Determine the (x, y) coordinate at the center of the cell enclosing the given text.  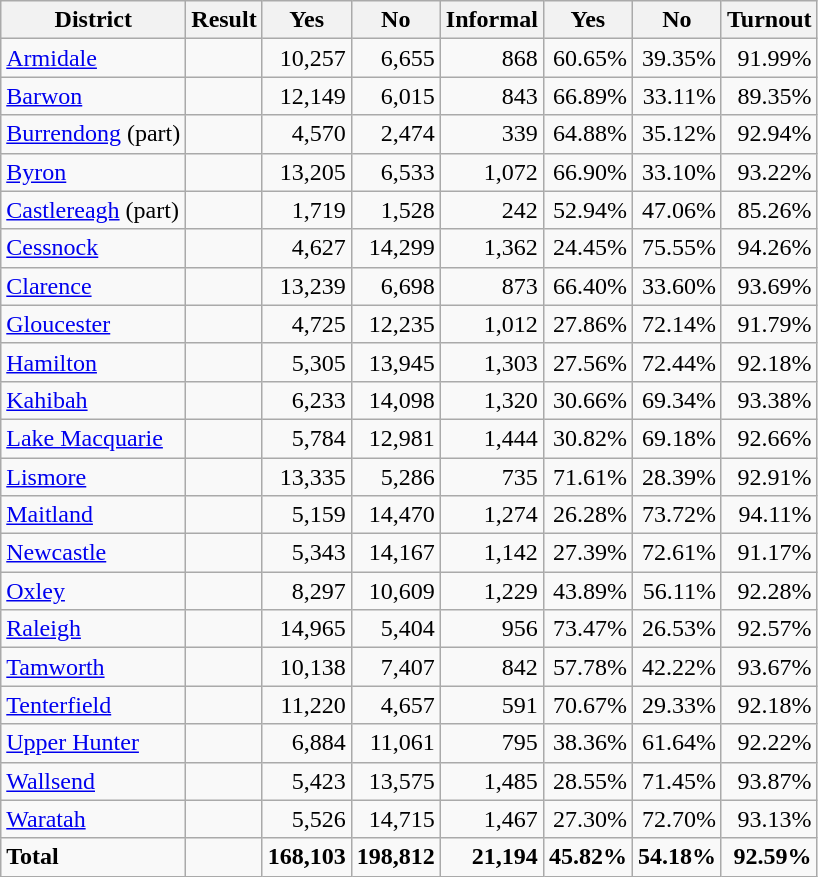
Barwon (94, 96)
Oxley (94, 591)
73.72% (676, 515)
Lake Macquarie (94, 438)
1,072 (492, 172)
91.79% (769, 324)
Turnout (769, 20)
Result (224, 20)
5,404 (396, 629)
168,103 (306, 857)
72.14% (676, 324)
94.11% (769, 515)
Tamworth (94, 667)
11,061 (396, 743)
30.66% (588, 400)
13,575 (396, 781)
57.78% (588, 667)
843 (492, 96)
6,884 (306, 743)
591 (492, 705)
5,526 (306, 819)
72.44% (676, 362)
27.86% (588, 324)
66.90% (588, 172)
735 (492, 477)
Castlereagh (part) (94, 210)
District (94, 20)
61.64% (676, 743)
Cessnock (94, 248)
1,485 (492, 781)
1,362 (492, 248)
70.67% (588, 705)
Newcastle (94, 553)
92.91% (769, 477)
Maitland (94, 515)
6,533 (396, 172)
4,725 (306, 324)
69.18% (676, 438)
10,609 (396, 591)
92.28% (769, 591)
13,205 (306, 172)
56.11% (676, 591)
27.56% (588, 362)
39.35% (676, 58)
12,235 (396, 324)
6,233 (306, 400)
66.40% (588, 286)
1,467 (492, 819)
5,305 (306, 362)
4,570 (306, 134)
93.67% (769, 667)
43.89% (588, 591)
13,239 (306, 286)
92.57% (769, 629)
30.82% (588, 438)
1,229 (492, 591)
93.87% (769, 781)
6,015 (396, 96)
242 (492, 210)
33.11% (676, 96)
11,220 (306, 705)
94.26% (769, 248)
29.33% (676, 705)
1,444 (492, 438)
Hamilton (94, 362)
Kahibah (94, 400)
10,138 (306, 667)
26.28% (588, 515)
60.65% (588, 58)
13,945 (396, 362)
5,159 (306, 515)
28.39% (676, 477)
33.60% (676, 286)
92.94% (769, 134)
1,303 (492, 362)
14,715 (396, 819)
Burrendong (part) (94, 134)
54.18% (676, 857)
1,528 (396, 210)
45.82% (588, 857)
10,257 (306, 58)
5,784 (306, 438)
1,320 (492, 400)
14,299 (396, 248)
93.69% (769, 286)
92.59% (769, 857)
Upper Hunter (94, 743)
47.06% (676, 210)
28.55% (588, 781)
5,343 (306, 553)
14,098 (396, 400)
12,149 (306, 96)
72.61% (676, 553)
Clarence (94, 286)
Wallsend (94, 781)
26.53% (676, 629)
24.45% (588, 248)
842 (492, 667)
71.61% (588, 477)
42.22% (676, 667)
72.70% (676, 819)
4,627 (306, 248)
12,981 (396, 438)
4,657 (396, 705)
873 (492, 286)
Tenterfield (94, 705)
33.10% (676, 172)
1,012 (492, 324)
Raleigh (94, 629)
1,274 (492, 515)
6,698 (396, 286)
75.55% (676, 248)
27.30% (588, 819)
Gloucester (94, 324)
91.99% (769, 58)
Waratah (94, 819)
91.17% (769, 553)
Lismore (94, 477)
Armidale (94, 58)
795 (492, 743)
339 (492, 134)
93.13% (769, 819)
35.12% (676, 134)
27.39% (588, 553)
89.35% (769, 96)
5,423 (306, 781)
71.45% (676, 781)
64.88% (588, 134)
93.22% (769, 172)
38.36% (588, 743)
956 (492, 629)
92.66% (769, 438)
Informal (492, 20)
198,812 (396, 857)
7,407 (396, 667)
69.34% (676, 400)
92.22% (769, 743)
93.38% (769, 400)
868 (492, 58)
Byron (94, 172)
13,335 (306, 477)
14,167 (396, 553)
1,142 (492, 553)
66.89% (588, 96)
21,194 (492, 857)
8,297 (306, 591)
52.94% (588, 210)
73.47% (588, 629)
14,470 (396, 515)
14,965 (306, 629)
1,719 (306, 210)
85.26% (769, 210)
5,286 (396, 477)
Total (94, 857)
6,655 (396, 58)
2,474 (396, 134)
